Output the (x, y) coordinate of the center of the cell containing the given text.  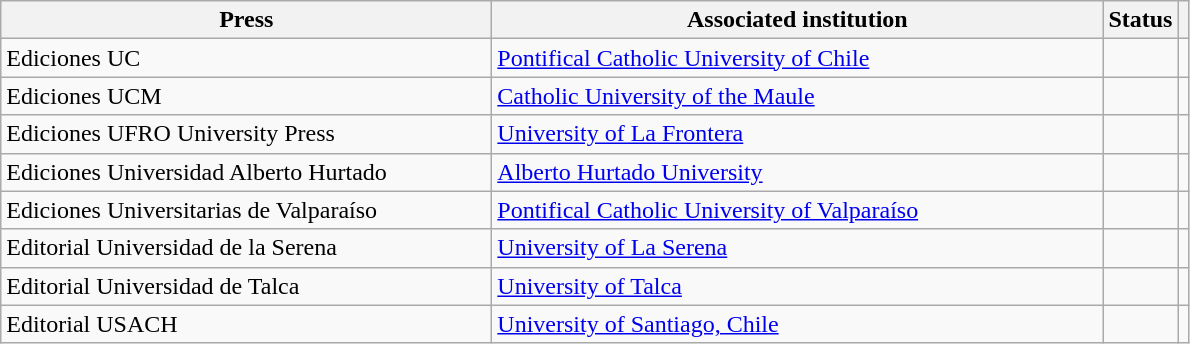
Ediciones Universidad Alberto Hurtado (246, 172)
Editorial Universidad de la Serena (246, 248)
Associated institution (798, 20)
Alberto Hurtado University (798, 172)
Ediciones Universitarias de Valparaíso (246, 210)
University of La Serena (798, 248)
Pontifical Catholic University of Chile (798, 58)
Status (1140, 20)
Press (246, 20)
Ediciones UC (246, 58)
Ediciones UFRO University Press (246, 134)
University of La Frontera (798, 134)
University of Santiago, Chile (798, 324)
Pontifical Catholic University of Valparaíso (798, 210)
Editorial Universidad de Talca (246, 286)
Editorial USACH (246, 324)
Catholic University of the Maule (798, 96)
Ediciones UCM (246, 96)
University of Talca (798, 286)
